Output the [X, Y] coordinate of the center of the cell containing the given text.  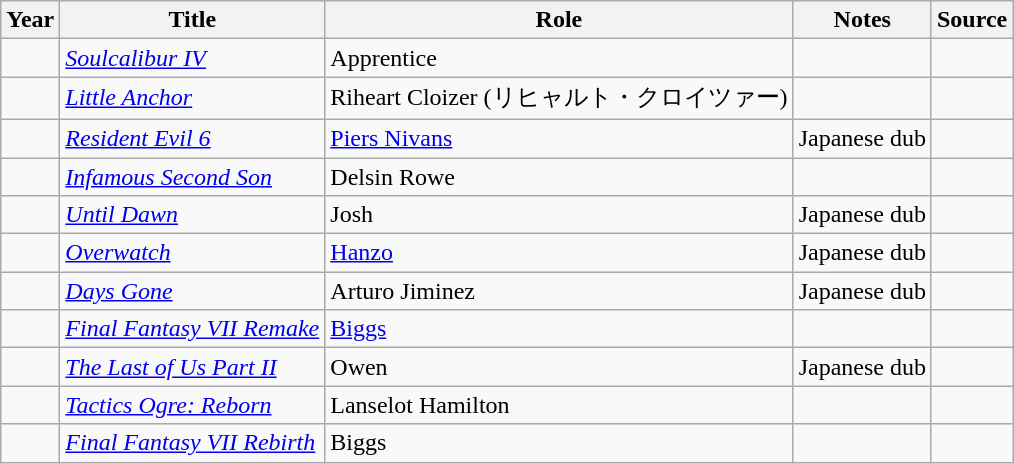
Josh [559, 215]
Source [972, 20]
Until Dawn [192, 215]
Riheart Cloizer (リヒャルト・クロイツァー) [559, 98]
Role [559, 20]
Piers Nivans [559, 138]
Apprentice [559, 58]
Days Gone [192, 291]
Infamous Second Son [192, 177]
Delsin Rowe [559, 177]
Arturo Jiminez [559, 291]
Final Fantasy VII Rebirth [192, 443]
Resident Evil 6 [192, 138]
Little Anchor [192, 98]
Overwatch [192, 253]
Hanzo [559, 253]
Year [30, 20]
Final Fantasy VII Remake [192, 329]
Title [192, 20]
Owen [559, 367]
Lanselot Hamilton [559, 405]
The Last of Us Part II [192, 367]
Tactics Ogre: Reborn [192, 405]
Soulcalibur IV [192, 58]
Notes [862, 20]
